Return the [x, y] coordinate for the center point of the cell that contains the specified text.  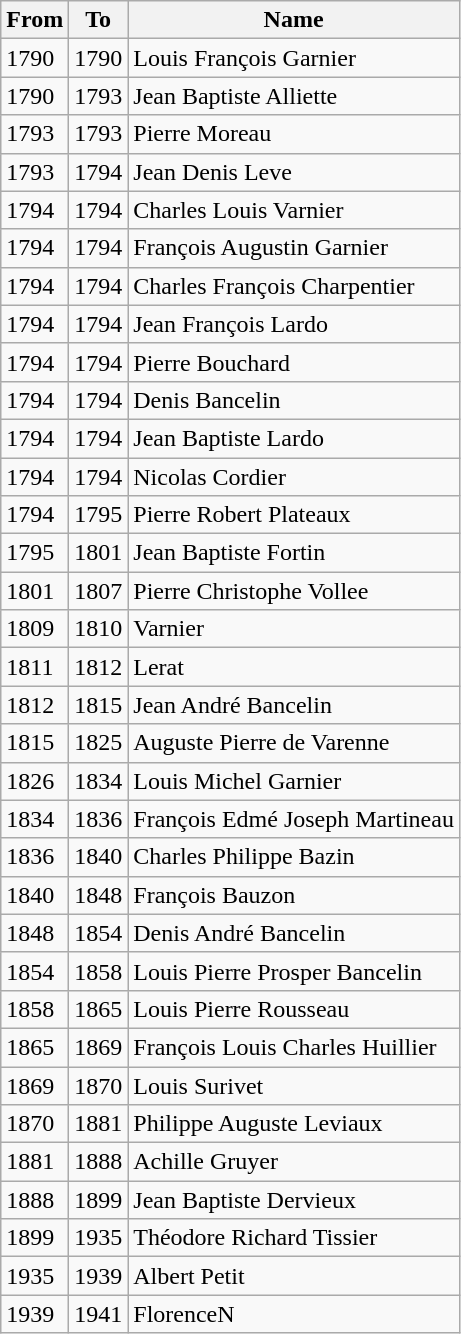
1807 [98, 591]
Louis Surivet [294, 1085]
Denis Bancelin [294, 400]
Charles Philippe Bazin [294, 857]
1809 [35, 629]
FlorenceN [294, 1314]
Jean Baptiste Fortin [294, 553]
1810 [98, 629]
François Augustin Garnier [294, 248]
Lerat [294, 667]
Charles François Charpentier [294, 286]
Albert Petit [294, 1276]
Pierre Bouchard [294, 362]
Denis André Bancelin [294, 933]
Philippe Auguste Leviaux [294, 1124]
Varnier [294, 629]
Charles Louis Varnier [294, 210]
François Bauzon [294, 895]
1941 [98, 1314]
Jean Baptiste Lardo [294, 438]
Jean Baptiste Dervieux [294, 1200]
François Edmé Joseph Martineau [294, 819]
Pierre Christophe Vollee [294, 591]
Pierre Robert Plateaux [294, 515]
From [35, 20]
François Louis Charles Huillier [294, 1047]
Pierre Moreau [294, 134]
Louis Pierre Rousseau [294, 1009]
Louis Michel Garnier [294, 781]
Nicolas Cordier [294, 477]
Jean André Bancelin [294, 705]
1811 [35, 667]
Jean Baptiste Alliette [294, 96]
Achille Gruyer [294, 1162]
1825 [98, 743]
Théodore Richard Tissier [294, 1238]
Jean François Lardo [294, 324]
Jean Denis Leve [294, 172]
Louis François Garnier [294, 58]
1826 [35, 781]
Auguste Pierre de Varenne [294, 743]
Name [294, 20]
To [98, 20]
Louis Pierre Prosper Bancelin [294, 971]
